Capture the cell that displays the provided text and extract its [X, Y] central coordinate. 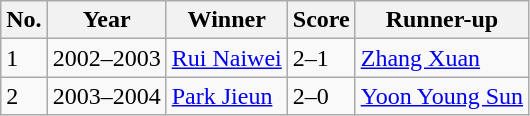
2 [24, 96]
Runner-up [442, 20]
2–1 [321, 58]
Score [321, 20]
Park Jieun [226, 96]
Rui Naiwei [226, 58]
1 [24, 58]
Zhang Xuan [442, 58]
2003–2004 [106, 96]
Winner [226, 20]
Year [106, 20]
2002–2003 [106, 58]
2–0 [321, 96]
No. [24, 20]
Yoon Young Sun [442, 96]
